Pinpoint the cell where the given text exists, returning its [x, y] midpoint coordinate. 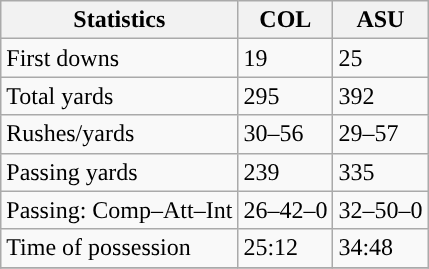
335 [380, 172]
26–42–0 [286, 210]
Time of possession [120, 248]
First downs [120, 58]
19 [286, 58]
392 [380, 96]
Passing yards [120, 172]
ASU [380, 20]
Statistics [120, 20]
30–56 [286, 134]
25:12 [286, 248]
29–57 [380, 134]
25 [380, 58]
COL [286, 20]
32–50–0 [380, 210]
Rushes/yards [120, 134]
Passing: Comp–Att–Int [120, 210]
34:48 [380, 248]
Total yards [120, 96]
239 [286, 172]
295 [286, 96]
